Determine the (x, y) coordinate at the center of the cell enclosing the given text.  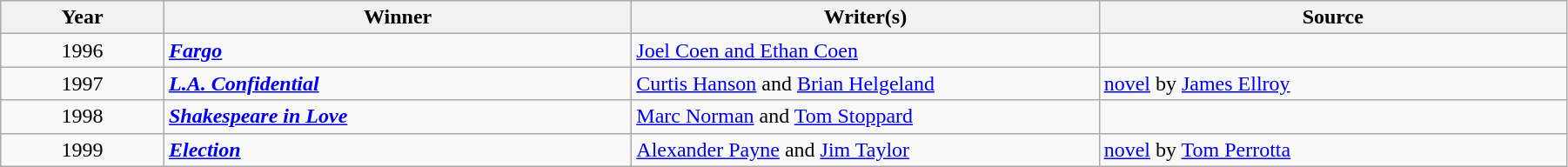
novel by James Ellroy (1333, 83)
Joel Coen and Ethan Coen (865, 50)
Writer(s) (865, 17)
Fargo (397, 50)
Marc Norman and Tom Stoppard (865, 117)
Source (1333, 17)
Election (397, 150)
Year (83, 17)
1999 (83, 150)
1996 (83, 50)
L.A. Confidential (397, 83)
1998 (83, 117)
1997 (83, 83)
Curtis Hanson and Brian Helgeland (865, 83)
Winner (397, 17)
Alexander Payne and Jim Taylor (865, 150)
novel by Tom Perrotta (1333, 150)
Shakespeare in Love (397, 117)
